Locate the cell with the specified text and output its (X, Y) center coordinate. 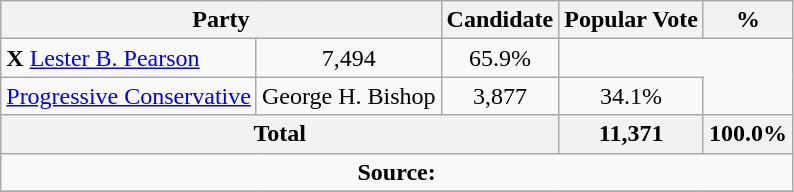
Total (280, 134)
3,877 (500, 96)
X Lester B. Pearson (129, 58)
Source: (397, 172)
Candidate (500, 20)
65.9% (500, 58)
100.0% (748, 134)
% (748, 20)
7,494 (348, 58)
George H. Bishop (348, 96)
Progressive Conservative (129, 96)
Popular Vote (632, 20)
11,371 (632, 134)
Party (221, 20)
34.1% (632, 96)
